Provide the [X, Y] coordinate of the cell's center where the given text is located.  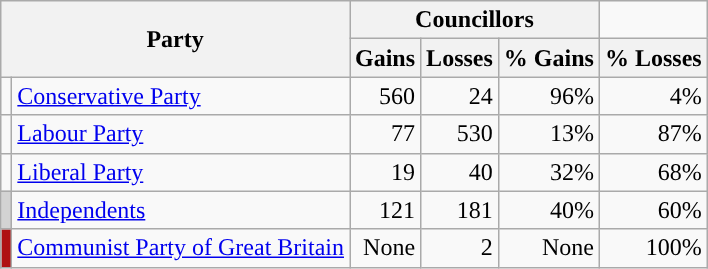
4% [653, 96]
560 [386, 96]
13% [548, 134]
Councillors [475, 20]
Liberal Party [181, 172]
40 [460, 172]
Losses [460, 58]
530 [460, 134]
40% [548, 210]
24 [460, 96]
100% [653, 248]
77 [386, 134]
% Losses [653, 58]
60% [653, 210]
Independents [181, 210]
68% [653, 172]
2 [460, 248]
% Gains [548, 58]
32% [548, 172]
96% [548, 96]
Gains [386, 58]
181 [460, 210]
Party [176, 39]
87% [653, 134]
Conservative Party [181, 96]
Labour Party [181, 134]
121 [386, 210]
Communist Party of Great Britain [181, 248]
19 [386, 172]
